Determine the (x, y) coordinate at the center of the cell enclosing the given text.  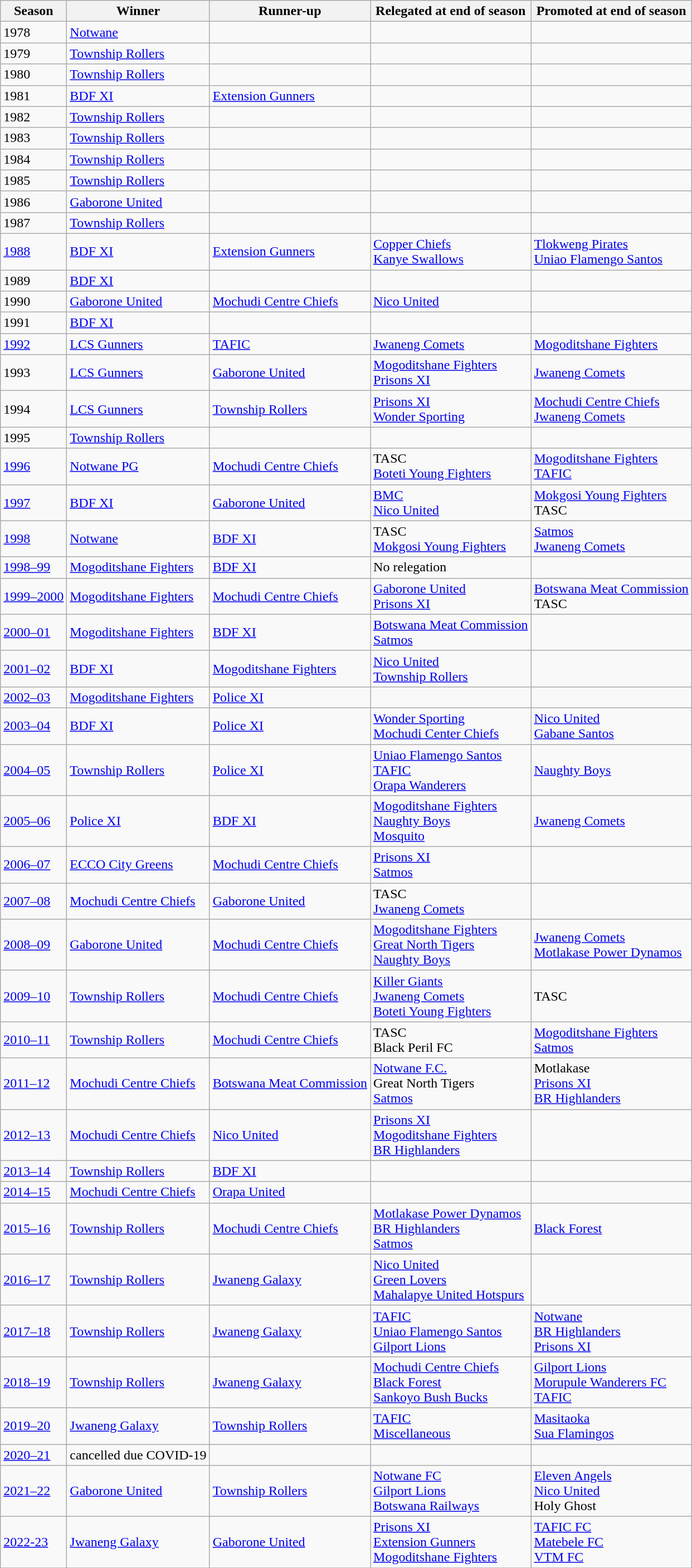
1990 (33, 302)
Gilport LionsMorupule Wanderers FCTAFIC (611, 1382)
Promoted at end of season (611, 11)
TAFIC FCMatebele FCVTM FC (611, 1542)
Killer GiantsJwaneng CometsBoteti Young Fighters (451, 996)
Nico UnitedTownship Rollers (451, 668)
1996 (33, 467)
Mogoditshane FightersGreat North TigersNaughty Boys (451, 945)
2021–22 (33, 1491)
1994 (33, 409)
Prisons XIWonder Sporting (451, 409)
1995 (33, 438)
2012–13 (33, 1135)
Winner (138, 11)
Mokgosi Young FightersTASC (611, 502)
1993 (33, 373)
Mogoditshane FightersTAFIC (611, 467)
Mogoditshane FightersSatmos (611, 1040)
Season (33, 11)
2008–09 (33, 945)
Prisons XIMogoditshane FightersBR Highlanders (451, 1135)
2015–16 (33, 1228)
NotwaneBR HighlandersPrisons XI (611, 1331)
Orapa United (290, 1192)
2022-23 (33, 1542)
Prisons XIExtension GunnersMogoditshane Fighters (451, 1542)
1998–99 (33, 567)
1984 (33, 159)
2019–20 (33, 1425)
Runner-up (290, 11)
1988 (33, 252)
Gaborone UnitedPrisons XI (451, 596)
TASCBoteti Young Fighters (451, 467)
1987 (33, 223)
Naughty Boys (611, 770)
Nico UnitedGabane Santos (611, 726)
Copper ChiefsKanye Swallows (451, 252)
2005–06 (33, 821)
MotlakasePrisons XIBR Highlanders (611, 1084)
2017–18 (33, 1331)
1992 (33, 344)
BMCNico United (451, 502)
2003–04 (33, 726)
1985 (33, 180)
1989 (33, 280)
2016–17 (33, 1280)
Tlokweng PiratesUniao Flamengo Santos (611, 252)
Botswana Meat Commission (290, 1084)
Notwane PG (138, 467)
TASC (611, 996)
Notwane F.C.Great North TigersSatmos (451, 1084)
2010–11 (33, 1040)
Mogoditshane FightersNaughty BoysMosquito (451, 821)
2014–15 (33, 1192)
2020–21 (33, 1455)
cancelled due COVID-19 (138, 1455)
Botswana Meat CommissionTASC (611, 596)
Jwaneng CometsMotlakase Power Dynamos (611, 945)
ECCO City Greens (138, 865)
1981 (33, 96)
1998 (33, 539)
SatmosJwaneng Comets (611, 539)
Mochudi Centre ChiefsBlack ForestSankoyo Bush Bucks (451, 1382)
2001–02 (33, 668)
MasitaokaSua Flamingos (611, 1425)
No relegation (451, 567)
1979 (33, 53)
TAFICMiscellaneous (451, 1425)
2004–05 (33, 770)
Notwane FCGilport LionsBotswana Railways (451, 1491)
1978 (33, 32)
TAFICUniao Flamengo SantosGilport Lions (451, 1331)
2006–07 (33, 865)
Motlakase Power DynamosBR HighlandersSatmos (451, 1228)
Prisons XISatmos (451, 865)
2007–08 (33, 901)
1997 (33, 502)
TAFIC (290, 344)
Nico UnitedGreen LoversMahalapye United Hotspurs (451, 1280)
1986 (33, 202)
Mochudi Centre ChiefsJwaneng Comets (611, 409)
2009–10 (33, 996)
2000–01 (33, 633)
2011–12 (33, 1084)
1980 (33, 75)
1991 (33, 323)
2018–19 (33, 1382)
1983 (33, 138)
TASCBlack Peril FC (451, 1040)
TASCMokgosi Young Fighters (451, 539)
Relegated at end of season (451, 11)
Mogoditshane FightersPrisons XI (451, 373)
Uniao Flamengo SantosTAFICOrapa Wanderers (451, 770)
Black Forest (611, 1228)
1982 (33, 117)
1999–2000 (33, 596)
2002–03 (33, 697)
Wonder SportingMochudi Center Chiefs (451, 726)
Botswana Meat CommissionSatmos (451, 633)
2013–14 (33, 1171)
TASCJwaneng Comets (451, 901)
Eleven AngelsNico UnitedHoly Ghost (611, 1491)
